Detect which cell encompasses the target text, then output its (X, Y) center coordinate. 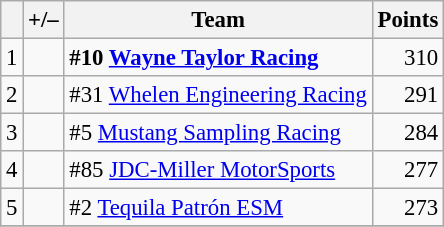
+/– (44, 20)
#2 Tequila Patrón ESM (218, 208)
284 (408, 133)
310 (408, 58)
4 (12, 170)
1 (12, 58)
2 (12, 95)
#31 Whelen Engineering Racing (218, 95)
273 (408, 208)
#5 Mustang Sampling Racing (218, 133)
Points (408, 20)
#85 JDC-Miller MotorSports (218, 170)
277 (408, 170)
#10 Wayne Taylor Racing (218, 58)
5 (12, 208)
291 (408, 95)
3 (12, 133)
Team (218, 20)
